Determine the [X, Y] coordinate at the center of the cell enclosing the given text.  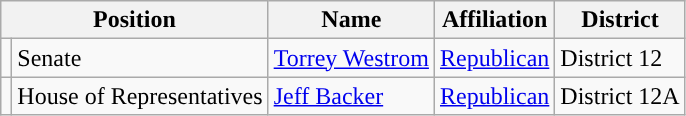
Position [134, 20]
Senate [140, 58]
District 12A [620, 96]
Jeff Backer [351, 96]
District 12 [620, 58]
District [620, 20]
Affiliation [494, 20]
House of Representatives [140, 96]
Torrey Westrom [351, 58]
Name [351, 20]
